Provide the [x, y] coordinate of the cell's center where the given text is located.  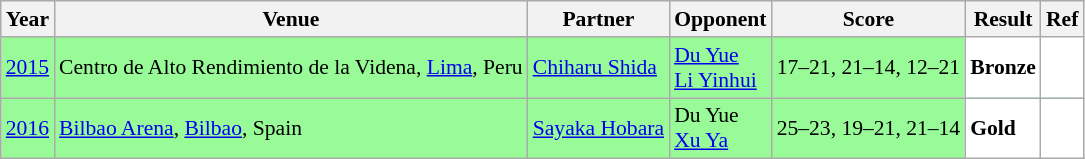
17–21, 21–14, 12–21 [869, 68]
25–23, 19–21, 21–14 [869, 128]
2016 [28, 128]
Bilbao Arena, Bilbao, Spain [291, 128]
Partner [598, 19]
Opponent [720, 19]
Centro de Alto Rendimiento de la Videna, Lima, Peru [291, 68]
Gold [1003, 128]
Du Yue Xu Ya [720, 128]
Year [28, 19]
Bronze [1003, 68]
Sayaka Hobara [598, 128]
Chiharu Shida [598, 68]
Result [1003, 19]
Score [869, 19]
2015 [28, 68]
Venue [291, 19]
Ref [1062, 19]
Du Yue Li Yinhui [720, 68]
